For the text-containing cell, return its midpoint in (X, Y) coordinate format. 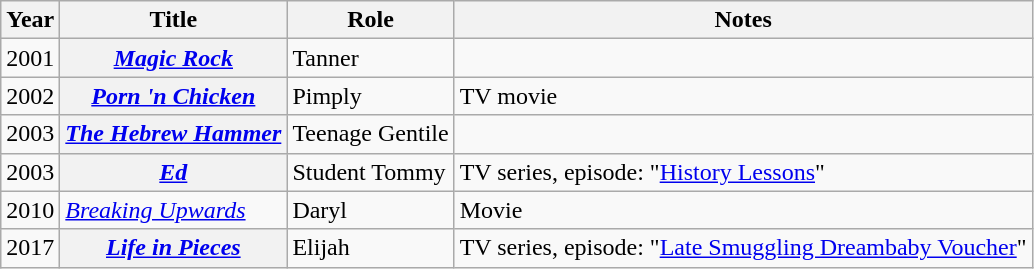
Title (174, 20)
Porn 'n Chicken (174, 96)
2002 (30, 96)
TV movie (743, 96)
The Hebrew Hammer (174, 134)
Tanner (370, 58)
Breaking Upwards (174, 210)
Student Tommy (370, 172)
TV series, episode: "Late Smuggling Dreambaby Voucher" (743, 248)
2017 (30, 248)
Movie (743, 210)
Role (370, 20)
Notes (743, 20)
Ed (174, 172)
2010 (30, 210)
Teenage Gentile (370, 134)
Year (30, 20)
Life in Pieces (174, 248)
Magic Rock (174, 58)
Daryl (370, 210)
2001 (30, 58)
TV series, episode: "History Lessons" (743, 172)
Elijah (370, 248)
Pimply (370, 96)
